Locate the cell with the specified text and output its [X, Y] center coordinate. 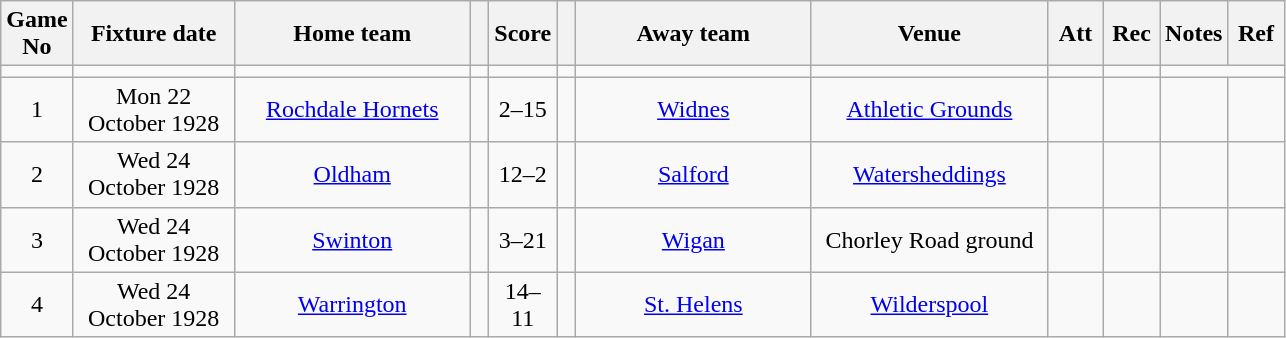
St. Helens [693, 304]
2 [37, 174]
Warrington [352, 304]
Away team [693, 34]
Venue [929, 34]
Rec [1132, 34]
Swinton [352, 240]
Game No [37, 34]
Chorley Road ground [929, 240]
1 [37, 110]
Rochdale Hornets [352, 110]
14–11 [523, 304]
Ref [1256, 34]
Wigan [693, 240]
Att [1075, 34]
3–21 [523, 240]
Salford [693, 174]
2–15 [523, 110]
Home team [352, 34]
Notes [1194, 34]
12–2 [523, 174]
Fixture date [154, 34]
4 [37, 304]
Wilderspool [929, 304]
Score [523, 34]
3 [37, 240]
Athletic Grounds [929, 110]
Watersheddings [929, 174]
Oldham [352, 174]
Widnes [693, 110]
Mon 22 October 1928 [154, 110]
